Find where the given text appears and provide that cell's center as (x, y) coordinate. 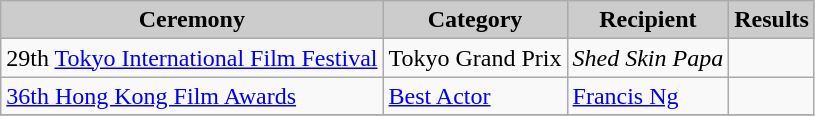
Results (772, 20)
Best Actor (475, 96)
29th Tokyo International Film Festival (192, 58)
Shed Skin Papa (648, 58)
Francis Ng (648, 96)
36th Hong Kong Film Awards (192, 96)
Category (475, 20)
Recipient (648, 20)
Tokyo Grand Prix (475, 58)
Ceremony (192, 20)
